Return the [x, y] coordinate for the center point of the cell that contains the specified text.  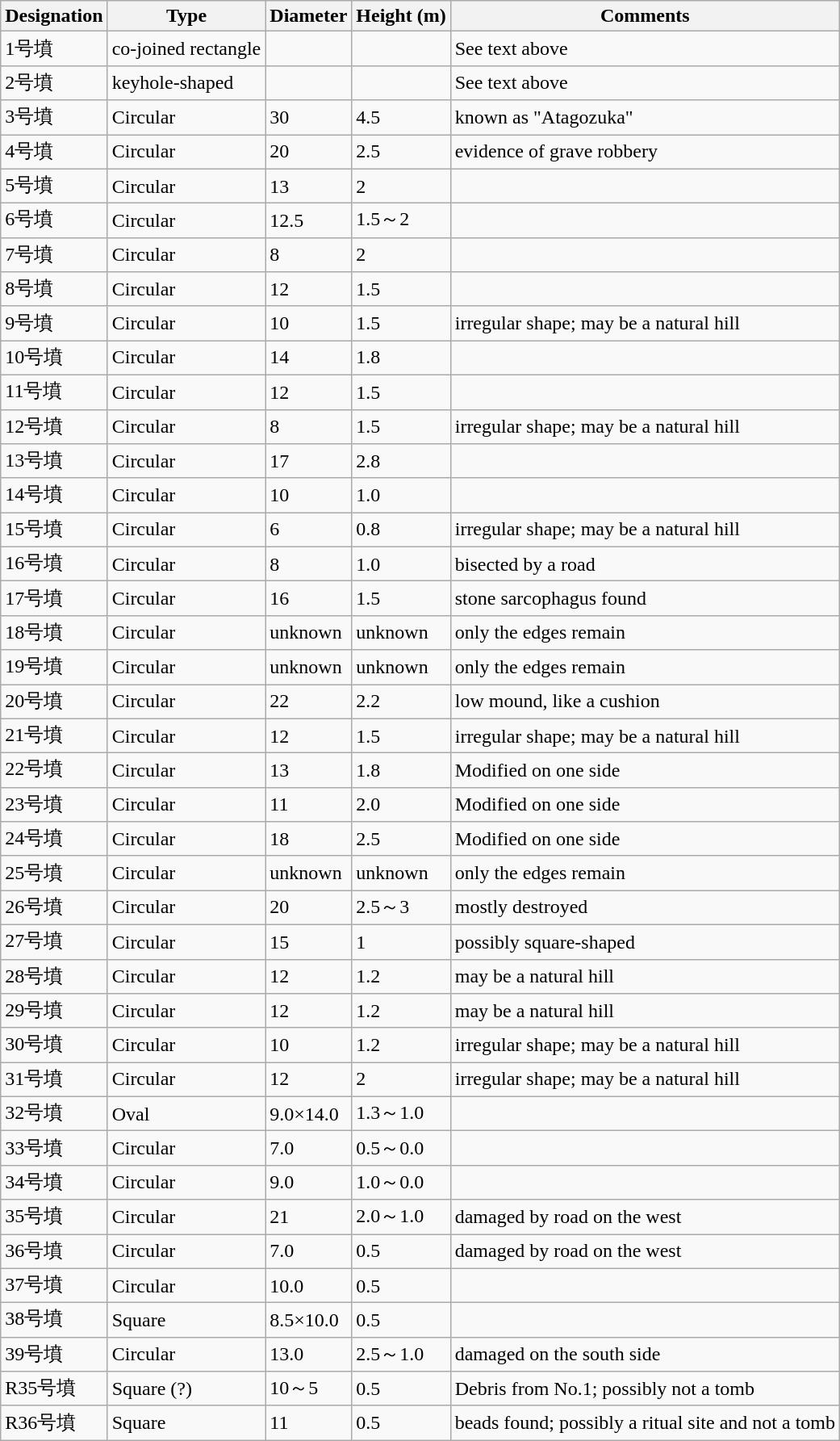
1 [401, 941]
20号墳 [54, 702]
7号墳 [54, 255]
15号墳 [54, 530]
1号墳 [54, 48]
6号墳 [54, 221]
25号墳 [54, 873]
17 [308, 462]
18号墳 [54, 633]
31号墳 [54, 1080]
4.5 [401, 118]
14号墳 [54, 496]
Height (m) [401, 16]
beads found; possibly a ritual site and not a tomb [645, 1422]
possibly square-shaped [645, 941]
evidence of grave robbery [645, 152]
19号墳 [54, 667]
16 [308, 599]
22 [308, 702]
17号墳 [54, 599]
3号墳 [54, 118]
4号墳 [54, 152]
13号墳 [54, 462]
8号墳 [54, 289]
30号墳 [54, 1045]
0.8 [401, 530]
13.0 [308, 1355]
5号墳 [54, 186]
low mound, like a cushion [645, 702]
2.0～1.0 [401, 1217]
28号墳 [54, 977]
2.0 [401, 804]
2号墳 [54, 82]
R35号墳 [54, 1389]
bisected by a road [645, 563]
33号墳 [54, 1148]
8.5×10.0 [308, 1321]
2.8 [401, 462]
10～5 [308, 1389]
9.0×14.0 [308, 1114]
Comments [645, 16]
0.5～0.0 [401, 1148]
damaged on the south side [645, 1355]
11号墳 [54, 392]
39号墳 [54, 1355]
15 [308, 941]
9号墳 [54, 323]
Diameter [308, 16]
38号墳 [54, 1321]
10号墳 [54, 358]
16号墳 [54, 563]
36号墳 [54, 1251]
12号墳 [54, 426]
29号墳 [54, 1011]
9.0 [308, 1182]
10.0 [308, 1285]
35号墳 [54, 1217]
18 [308, 840]
Oval [186, 1114]
Debris from No.1; possibly not a tomb [645, 1389]
21号墳 [54, 736]
32号墳 [54, 1114]
27号墳 [54, 941]
2.2 [401, 702]
2.5～1.0 [401, 1355]
mostly destroyed [645, 907]
37号墳 [54, 1285]
co-joined rectangle [186, 48]
R36号墳 [54, 1422]
14 [308, 358]
Square (?) [186, 1389]
24号墳 [54, 840]
Designation [54, 16]
2.5～3 [401, 907]
1.0～0.0 [401, 1182]
keyhole-shaped [186, 82]
1.3～1.0 [401, 1114]
34号墳 [54, 1182]
30 [308, 118]
stone sarcophagus found [645, 599]
23号墳 [54, 804]
Type [186, 16]
12.5 [308, 221]
21 [308, 1217]
known as "Atagozuka" [645, 118]
6 [308, 530]
22号墳 [54, 770]
1.5～2 [401, 221]
26号墳 [54, 907]
